Scan for the cell matching the given text and deliver its (X, Y) coordinate at center. 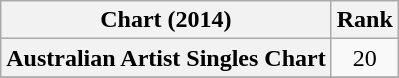
20 (364, 58)
Rank (364, 20)
Chart (2014) (166, 20)
Australian Artist Singles Chart (166, 58)
